Output the [X, Y] coordinate of the center of the cell containing the given text.  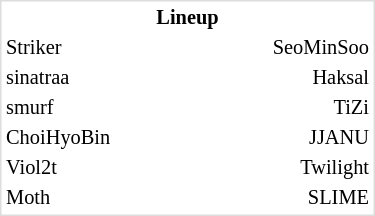
Twilight [310, 168]
Striker [64, 48]
smurf [64, 108]
SeoMinSoo [310, 48]
ChoiHyoBin [64, 138]
Viol2t [64, 168]
Moth [64, 198]
Haksal [310, 78]
Lineup [188, 18]
sinatraa [64, 78]
JJANU [310, 138]
TiZi [310, 108]
SLIME [310, 198]
